Scan for the cell matching the given text and deliver its [x, y] coordinate at center. 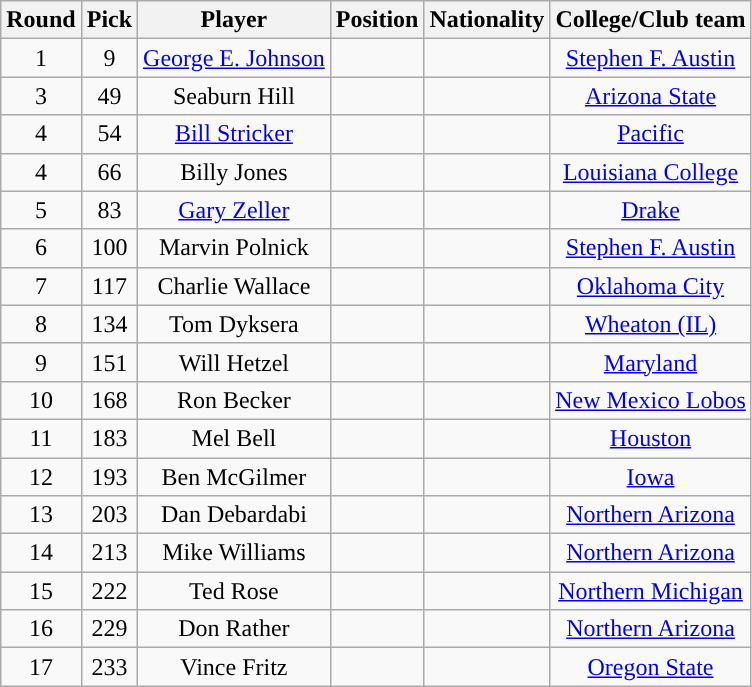
Bill Stricker [234, 134]
12 [41, 477]
Mike Williams [234, 553]
Pacific [651, 134]
7 [41, 286]
College/Club team [651, 20]
49 [109, 96]
Houston [651, 438]
Charlie Wallace [234, 286]
Position [377, 20]
Don Rather [234, 629]
Nationality [487, 20]
117 [109, 286]
Louisiana College [651, 172]
1 [41, 58]
16 [41, 629]
Marvin Polnick [234, 248]
8 [41, 324]
Oklahoma City [651, 286]
203 [109, 515]
Will Hetzel [234, 362]
11 [41, 438]
New Mexico Lobos [651, 400]
Vince Fritz [234, 667]
Maryland [651, 362]
George E. Johnson [234, 58]
Wheaton (IL) [651, 324]
66 [109, 172]
Player [234, 20]
151 [109, 362]
15 [41, 591]
5 [41, 210]
222 [109, 591]
Oregon State [651, 667]
Iowa [651, 477]
Pick [109, 20]
Northern Michigan [651, 591]
Drake [651, 210]
168 [109, 400]
17 [41, 667]
Ron Becker [234, 400]
Round [41, 20]
229 [109, 629]
Seaburn Hill [234, 96]
100 [109, 248]
134 [109, 324]
54 [109, 134]
83 [109, 210]
6 [41, 248]
13 [41, 515]
Tom Dyksera [234, 324]
14 [41, 553]
Mel Bell [234, 438]
Gary Zeller [234, 210]
Dan Debardabi [234, 515]
Arizona State [651, 96]
233 [109, 667]
Ben McGilmer [234, 477]
193 [109, 477]
3 [41, 96]
10 [41, 400]
Billy Jones [234, 172]
183 [109, 438]
Ted Rose [234, 591]
213 [109, 553]
